Find where the given text appears and provide that cell's center as [X, Y] coordinate. 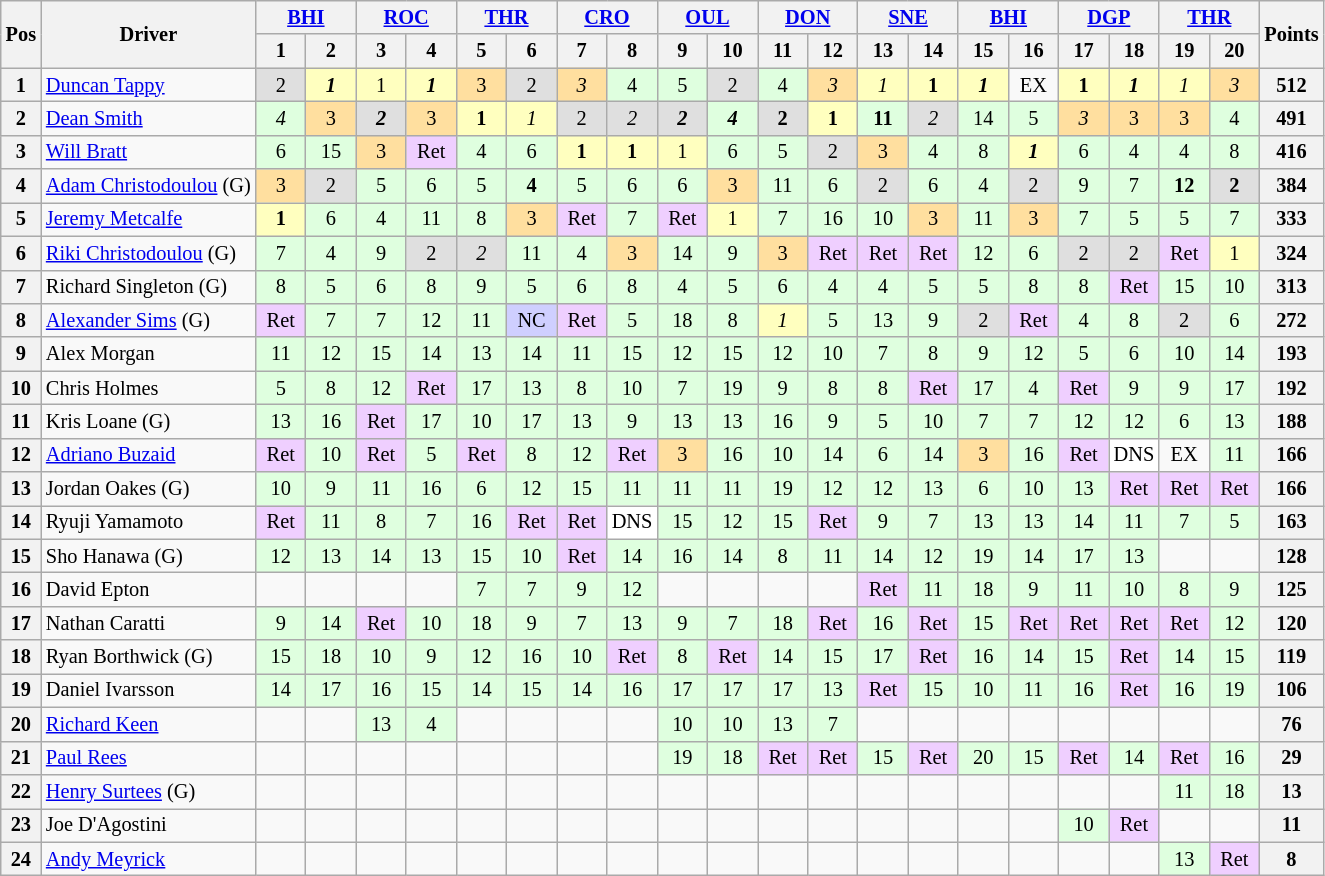
Chris Holmes [148, 388]
384 [1291, 186]
Daniel Ivarsson [148, 690]
Sho Hanawa (G) [148, 556]
324 [1291, 253]
DGP [1110, 17]
Driver [148, 34]
416 [1291, 152]
Adriano Buzaid [148, 455]
125 [1291, 589]
Paul Rees [148, 758]
Will Bratt [148, 152]
491 [1291, 118]
Alexander Sims (G) [148, 320]
David Epton [148, 589]
512 [1291, 85]
193 [1291, 354]
22 [21, 791]
Duncan Tappy [148, 85]
192 [1291, 388]
29 [1291, 758]
Nathan Caratti [148, 623]
21 [21, 758]
Jordan Oakes (G) [148, 489]
Richard Singleton (G) [148, 287]
Jeremy Metcalfe [148, 219]
163 [1291, 522]
313 [1291, 287]
120 [1291, 623]
Points [1291, 34]
76 [1291, 724]
Adam Christodoulou (G) [148, 186]
Ryuji Yamamoto [148, 522]
119 [1291, 657]
Pos [21, 34]
Andy Meyrick [148, 859]
Henry Surtees (G) [148, 791]
Ryan Borthwick (G) [148, 657]
Riki Christodoulou (G) [148, 253]
Alex Morgan [148, 354]
106 [1291, 690]
ROC [406, 17]
Kris Loane (G) [148, 421]
333 [1291, 219]
CRO [608, 17]
23 [21, 825]
SNE [908, 17]
188 [1291, 421]
Richard Keen [148, 724]
Dean Smith [148, 118]
DON [808, 17]
Joe D'Agostini [148, 825]
128 [1291, 556]
272 [1291, 320]
OUL [707, 17]
NC [531, 320]
24 [21, 859]
